Capture the cell that displays the provided text and extract its [x, y] central coordinate. 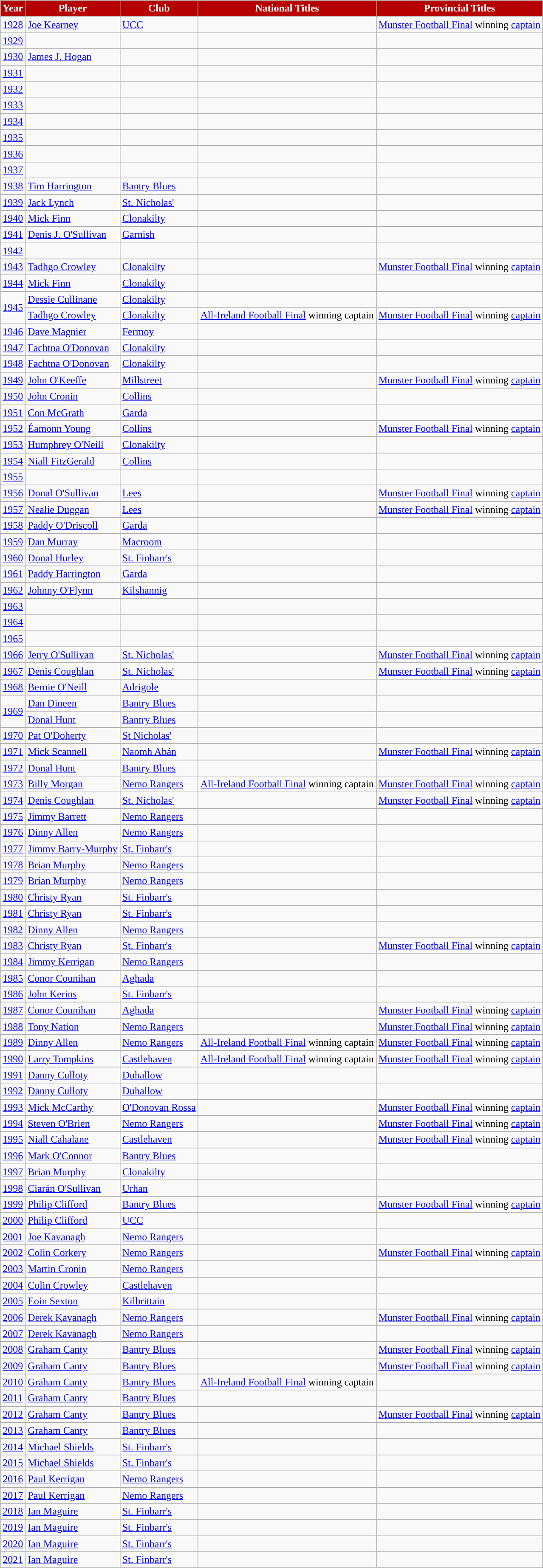
1990 [13, 1059]
Kilbrittain [159, 1301]
2012 [13, 1414]
Jack Lynch [73, 203]
1974 [13, 800]
2014 [13, 1447]
1956 [13, 493]
Colin Corkery [73, 1253]
1981 [13, 913]
1979 [13, 881]
Nealie Duggan [73, 510]
1999 [13, 1204]
2017 [13, 1495]
James J. Hogan [73, 57]
Joe Kearney [73, 25]
2016 [13, 1479]
Denis J. O'Sullivan [73, 235]
2000 [13, 1220]
1960 [13, 558]
Con McGrath [73, 412]
Club [159, 8]
Eoin Sexton [73, 1301]
1984 [13, 962]
1957 [13, 510]
1985 [13, 978]
Mick McCarthy [73, 1107]
1935 [13, 138]
1961 [13, 574]
1982 [13, 929]
St Nicholas' [159, 736]
Dave Magnier [73, 332]
Paddy Harrington [73, 574]
Larry Tompkins [73, 1059]
1993 [13, 1107]
1977 [13, 849]
Tim Harrington [73, 186]
1969 [13, 711]
1972 [13, 768]
2018 [13, 1512]
2020 [13, 1544]
2005 [13, 1301]
1938 [13, 186]
1986 [13, 994]
1967 [13, 671]
Millstreet [159, 380]
2002 [13, 1253]
1947 [13, 348]
1949 [13, 380]
Jimmy Barrett [73, 816]
1980 [13, 897]
1989 [13, 1043]
1930 [13, 57]
Player [73, 8]
1928 [13, 25]
2010 [13, 1382]
Donal O'Sullivan [73, 493]
Dessie Cullinane [73, 299]
1944 [13, 283]
Macroom [159, 542]
1988 [13, 1027]
Fermoy [159, 332]
1987 [13, 1011]
2001 [13, 1237]
1941 [13, 235]
1951 [13, 412]
1939 [13, 203]
2019 [13, 1528]
1964 [13, 622]
John Kerins [73, 994]
John Cronin [73, 396]
1955 [13, 477]
2008 [13, 1350]
Steven O'Brien [73, 1123]
2003 [13, 1269]
1945 [13, 307]
1953 [13, 445]
2015 [13, 1463]
Adrigole [159, 687]
1968 [13, 687]
Johnny O'Flynn [73, 590]
National Titles [287, 8]
Éamonn Young [73, 428]
Provincial Titles [459, 8]
1946 [13, 332]
1952 [13, 428]
Joe Kavanagh [73, 1237]
2021 [13, 1560]
John O'Keeffe [73, 380]
1959 [13, 542]
1983 [13, 946]
Jerry O'Sullivan [73, 655]
1962 [13, 590]
1963 [13, 606]
1934 [13, 121]
2009 [13, 1366]
2013 [13, 1430]
1932 [13, 89]
Bernie O'Neill [73, 687]
1971 [13, 752]
Urhan [159, 1188]
1940 [13, 219]
1995 [13, 1140]
Humphrey O'Neill [73, 445]
1978 [13, 865]
1954 [13, 461]
2011 [13, 1398]
1998 [13, 1188]
1975 [13, 816]
Colin Crowley [73, 1285]
1948 [13, 364]
Naomh Abán [159, 752]
Donal Hurley [73, 558]
Pat O'Doherty [73, 736]
Kilshannig [159, 590]
2007 [13, 1334]
Tony Nation [73, 1027]
1958 [13, 526]
1991 [13, 1075]
Billy Morgan [73, 784]
Dan Murray [73, 542]
Jimmy Barry-Murphy [73, 849]
Garnish [159, 235]
2004 [13, 1285]
1931 [13, 73]
1933 [13, 105]
1992 [13, 1091]
1936 [13, 154]
Mark O'Connor [73, 1156]
1929 [13, 41]
Paddy O'Driscoll [73, 526]
Niall FitzGerald [73, 461]
1973 [13, 784]
1994 [13, 1123]
1997 [13, 1172]
Martin Cronin [73, 1269]
Ciarán O'Sullivan [73, 1188]
1970 [13, 736]
1942 [13, 251]
1976 [13, 833]
1950 [13, 396]
O'Donovan Rossa [159, 1107]
1996 [13, 1156]
Jimmy Kerrigan [73, 962]
1943 [13, 267]
1965 [13, 639]
Year [13, 8]
2006 [13, 1317]
1966 [13, 655]
Dan Dineen [73, 703]
Niall Cahalane [73, 1140]
1937 [13, 170]
Mick Scannell [73, 752]
